Output the (x, y) coordinate of the center of the cell containing the given text.  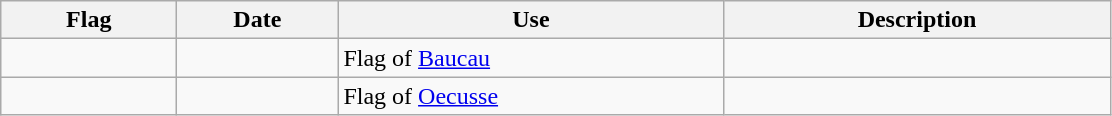
Date (258, 20)
Use (531, 20)
Flag (89, 20)
Flag of Baucau (531, 58)
Description (917, 20)
Flag of Oecusse (531, 96)
